Scan for the cell matching the given text and deliver its [x, y] coordinate at center. 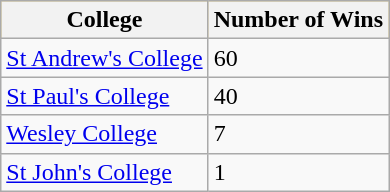
7 [298, 134]
St Paul's College [104, 96]
Wesley College [104, 134]
St Andrew's College [104, 58]
1 [298, 172]
60 [298, 58]
Number of Wins [298, 20]
40 [298, 96]
College [104, 20]
St John's College [104, 172]
